Return [x, y] of the center of cell containing provided text 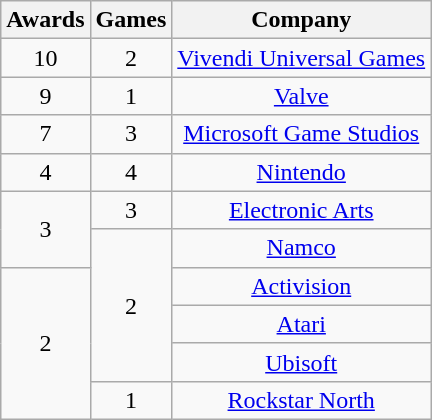
9 [46, 96]
Atari [302, 324]
Company [302, 20]
Electronic Arts [302, 210]
7 [46, 134]
Activision [302, 286]
Rockstar North [302, 400]
Nintendo [302, 172]
Vivendi Universal Games [302, 58]
Games [131, 20]
Microsoft Game Studios [302, 134]
Ubisoft [302, 362]
10 [46, 58]
Awards [46, 20]
Namco [302, 248]
Valve [302, 96]
